Scan for the cell matching the given text and deliver its [X, Y] coordinate at center. 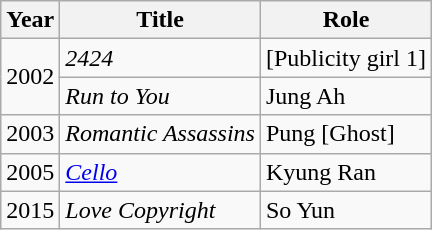
Kyung Ran [346, 172]
Romantic Assassins [160, 134]
Run to You [160, 96]
2005 [30, 172]
Year [30, 20]
So Yun [346, 210]
Title [160, 20]
Jung Ah [346, 96]
2015 [30, 210]
[Publicity girl 1] [346, 58]
Pung [Ghost] [346, 134]
Role [346, 20]
2002 [30, 77]
2424 [160, 58]
Cello [160, 172]
Love Copyright [160, 210]
2003 [30, 134]
